Find where the given text appears and provide that cell's center as (x, y) coordinate. 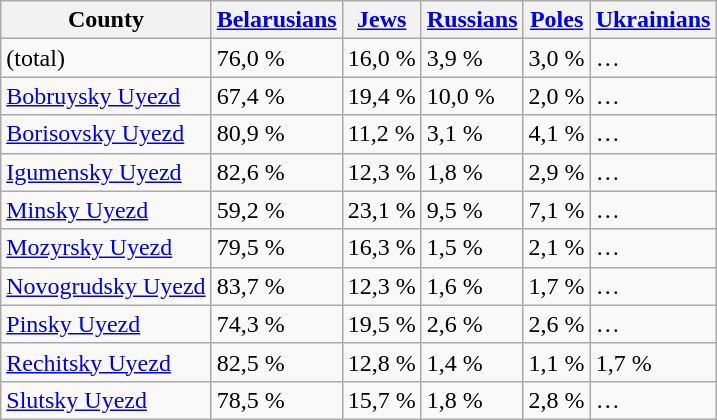
79,5 % (276, 248)
3,9 % (472, 58)
Rechitsky Uyezd (106, 362)
82,5 % (276, 362)
10,0 % (472, 96)
Novogrudsky Uyezd (106, 286)
3,1 % (472, 134)
2,8 % (556, 400)
Minsky Uyezd (106, 210)
80,9 % (276, 134)
74,3 % (276, 324)
2,1 % (556, 248)
9,5 % (472, 210)
1,5 % (472, 248)
16,0 % (382, 58)
1,1 % (556, 362)
23,1 % (382, 210)
Jews (382, 20)
Russians (472, 20)
11,2 % (382, 134)
Ukrainians (653, 20)
1,6 % (472, 286)
12,8 % (382, 362)
2,9 % (556, 172)
19,4 % (382, 96)
Mozyrsky Uyezd (106, 248)
Poles (556, 20)
Slutsky Uyezd (106, 400)
83,7 % (276, 286)
1,4 % (472, 362)
Borisovsky Uyezd (106, 134)
Bobruysky Uyezd (106, 96)
16,3 % (382, 248)
67,4 % (276, 96)
19,5 % (382, 324)
76,0 % (276, 58)
Igumensky Uyezd (106, 172)
(total) (106, 58)
82,6 % (276, 172)
78,5 % (276, 400)
County (106, 20)
2,0 % (556, 96)
4,1 % (556, 134)
Pinsky Uyezd (106, 324)
Belarusians (276, 20)
15,7 % (382, 400)
3,0 % (556, 58)
59,2 % (276, 210)
7,1 % (556, 210)
